Extract the (X, Y) coordinate from the center of the cell holding the provided text.  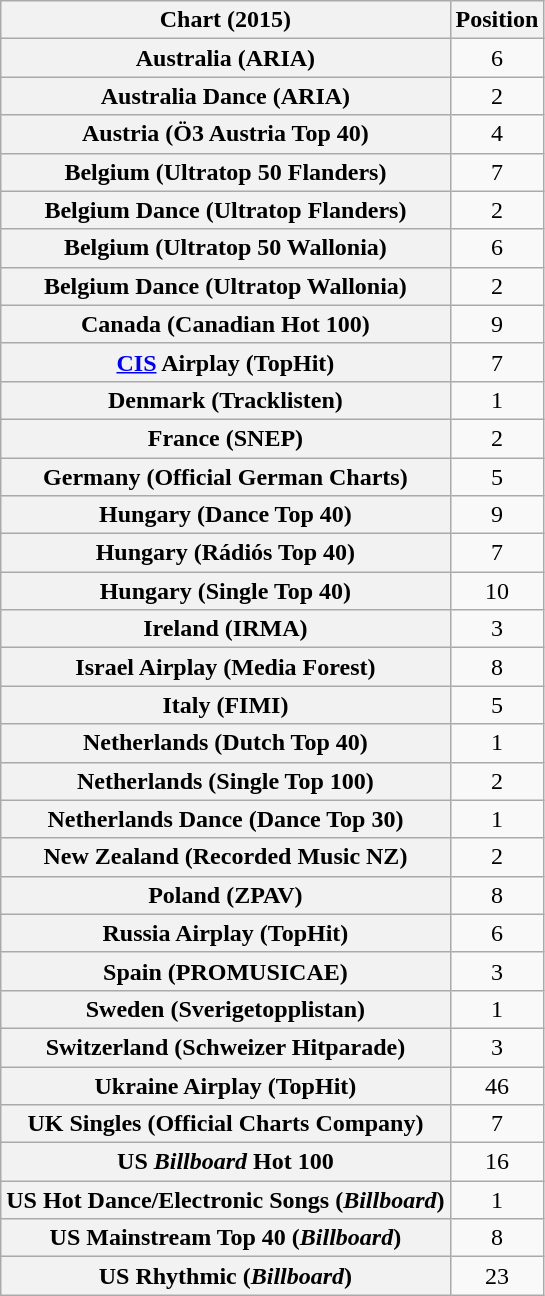
Austria (Ö3 Austria Top 40) (226, 134)
23 (497, 1276)
Poland (ZPAV) (226, 895)
Australia Dance (ARIA) (226, 96)
Belgium Dance (Ultratop Flanders) (226, 210)
Ireland (IRMA) (226, 629)
Russia Airplay (TopHit) (226, 933)
US Hot Dance/Electronic Songs (Billboard) (226, 1200)
US Billboard Hot 100 (226, 1162)
Sweden (Sverigetopplistan) (226, 1009)
16 (497, 1162)
Belgium (Ultratop 50 Wallonia) (226, 248)
Belgium Dance (Ultratop Wallonia) (226, 286)
Italy (FIMI) (226, 705)
US Mainstream Top 40 (Billboard) (226, 1238)
46 (497, 1085)
Spain (PROMUSICAE) (226, 971)
US Rhythmic (Billboard) (226, 1276)
Hungary (Rádiós Top 40) (226, 553)
Netherlands Dance (Dance Top 30) (226, 819)
Belgium (Ultratop 50 Flanders) (226, 172)
Hungary (Single Top 40) (226, 591)
France (SNEP) (226, 438)
Position (497, 20)
New Zealand (Recorded Music NZ) (226, 857)
Hungary (Dance Top 40) (226, 515)
Israel Airplay (Media Forest) (226, 667)
4 (497, 134)
Germany (Official German Charts) (226, 477)
Switzerland (Schweizer Hitparade) (226, 1047)
Canada (Canadian Hot 100) (226, 324)
10 (497, 591)
Netherlands (Single Top 100) (226, 781)
Netherlands (Dutch Top 40) (226, 743)
Denmark (Tracklisten) (226, 400)
CIS Airplay (TopHit) (226, 362)
Ukraine Airplay (TopHit) (226, 1085)
Chart (2015) (226, 20)
UK Singles (Official Charts Company) (226, 1124)
Australia (ARIA) (226, 58)
